From the cell containing the given text, extract its center point as [X, Y] coordinate. 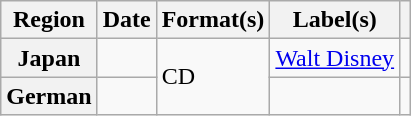
German [49, 96]
Japan [49, 58]
Label(s) [335, 20]
Region [49, 20]
Format(s) [213, 20]
CD [213, 77]
Walt Disney [335, 58]
Date [126, 20]
